From the cell containing the given text, extract its center point as (X, Y) coordinate. 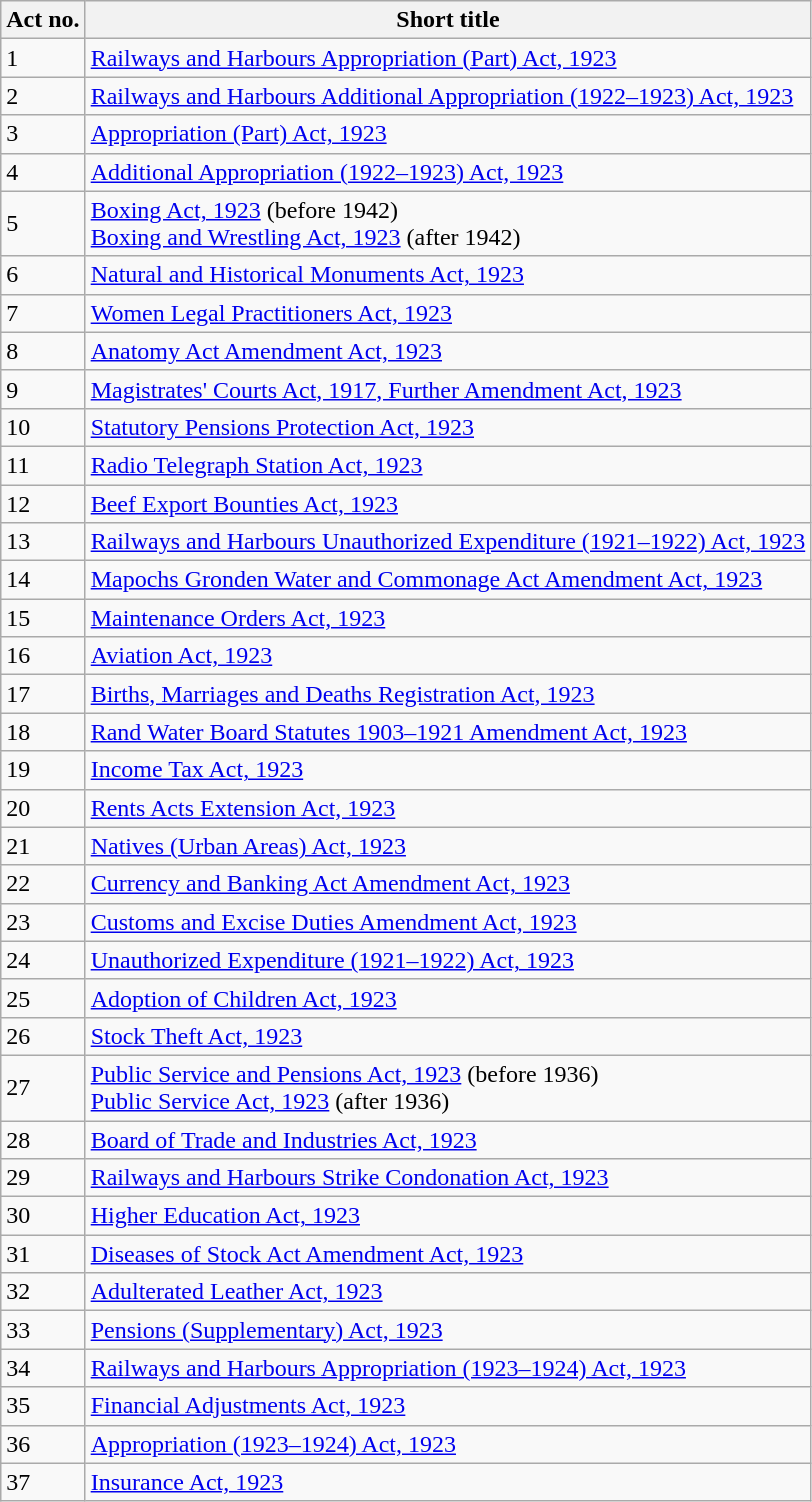
Boxing Act, 1923 (before 1942)Boxing and Wrestling Act, 1923 (after 1942) (448, 224)
Railways and Harbours Appropriation (1923–1924) Act, 1923 (448, 1368)
Pensions (Supplementary) Act, 1923 (448, 1330)
14 (43, 580)
21 (43, 846)
5 (43, 224)
30 (43, 1216)
Statutory Pensions Protection Act, 1923 (448, 427)
Rents Acts Extension Act, 1923 (448, 808)
Insurance Act, 1923 (448, 1482)
15 (43, 618)
2 (43, 96)
Beef Export Bounties Act, 1923 (448, 503)
Currency and Banking Act Amendment Act, 1923 (448, 884)
22 (43, 884)
29 (43, 1178)
3 (43, 134)
Births, Marriages and Deaths Registration Act, 1923 (448, 694)
Act no. (43, 20)
36 (43, 1444)
16 (43, 656)
25 (43, 998)
19 (43, 770)
Anatomy Act Amendment Act, 1923 (448, 351)
Natural and Historical Monuments Act, 1923 (448, 275)
27 (43, 1088)
Stock Theft Act, 1923 (448, 1036)
Public Service and Pensions Act, 1923 (before 1936) Public Service Act, 1923 (after 1936) (448, 1088)
Diseases of Stock Act Amendment Act, 1923 (448, 1254)
24 (43, 960)
Maintenance Orders Act, 1923 (448, 618)
Adoption of Children Act, 1923 (448, 998)
Rand Water Board Statutes 1903–1921 Amendment Act, 1923 (448, 732)
10 (43, 427)
Higher Education Act, 1923 (448, 1216)
Mapochs Gronden Water and Commonage Act Amendment Act, 1923 (448, 580)
13 (43, 542)
Short title (448, 20)
6 (43, 275)
Adulterated Leather Act, 1923 (448, 1292)
35 (43, 1406)
Customs and Excise Duties Amendment Act, 1923 (448, 922)
Income Tax Act, 1923 (448, 770)
20 (43, 808)
8 (43, 351)
1 (43, 58)
33 (43, 1330)
Railways and Harbours Appropriation (Part) Act, 1923 (448, 58)
28 (43, 1139)
Financial Adjustments Act, 1923 (448, 1406)
Natives (Urban Areas) Act, 1923 (448, 846)
12 (43, 503)
7 (43, 313)
23 (43, 922)
Railways and Harbours Strike Condonation Act, 1923 (448, 1178)
Railways and Harbours Unauthorized Expenditure (1921–1922) Act, 1923 (448, 542)
32 (43, 1292)
Radio Telegraph Station Act, 1923 (448, 465)
Unauthorized Expenditure (1921–1922) Act, 1923 (448, 960)
Additional Appropriation (1922–1923) Act, 1923 (448, 172)
34 (43, 1368)
26 (43, 1036)
37 (43, 1482)
18 (43, 732)
Aviation Act, 1923 (448, 656)
Magistrates' Courts Act, 1917, Further Amendment Act, 1923 (448, 389)
31 (43, 1254)
Appropriation (1923–1924) Act, 1923 (448, 1444)
Railways and Harbours Additional Appropriation (1922–1923) Act, 1923 (448, 96)
Board of Trade and Industries Act, 1923 (448, 1139)
4 (43, 172)
Women Legal Practitioners Act, 1923 (448, 313)
17 (43, 694)
Appropriation (Part) Act, 1923 (448, 134)
11 (43, 465)
9 (43, 389)
